For the text-containing cell, return its midpoint in (x, y) coordinate format. 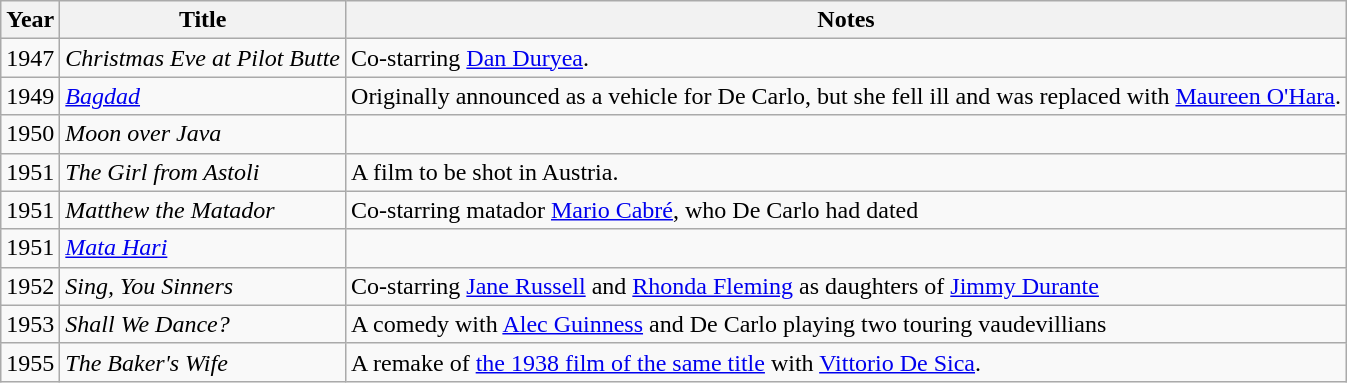
Originally announced as a vehicle for De Carlo, but she fell ill and was replaced with Maureen O'Hara. (846, 96)
1947 (30, 58)
Co-starring Jane Russell and Rhonda Fleming as daughters of Jimmy Durante (846, 286)
Matthew the Matador (203, 210)
Co-starring matador Mario Cabré, who De Carlo had dated (846, 210)
1950 (30, 134)
Mata Hari (203, 248)
1953 (30, 324)
A remake of the 1938 film of the same title with Vittorio De Sica. (846, 362)
Bagdad (203, 96)
Moon over Java (203, 134)
The Girl from Astoli (203, 172)
1952 (30, 286)
1955 (30, 362)
1949 (30, 96)
A comedy with Alec Guinness and De Carlo playing two touring vaudevillians (846, 324)
Sing, You Sinners (203, 286)
Co-starring Dan Duryea. (846, 58)
A film to be shot in Austria. (846, 172)
Notes (846, 20)
Shall We Dance? (203, 324)
Year (30, 20)
Title (203, 20)
Christmas Eve at Pilot Butte (203, 58)
The Baker's Wife (203, 362)
